Scan for the cell matching the given text and deliver its [X, Y] coordinate at center. 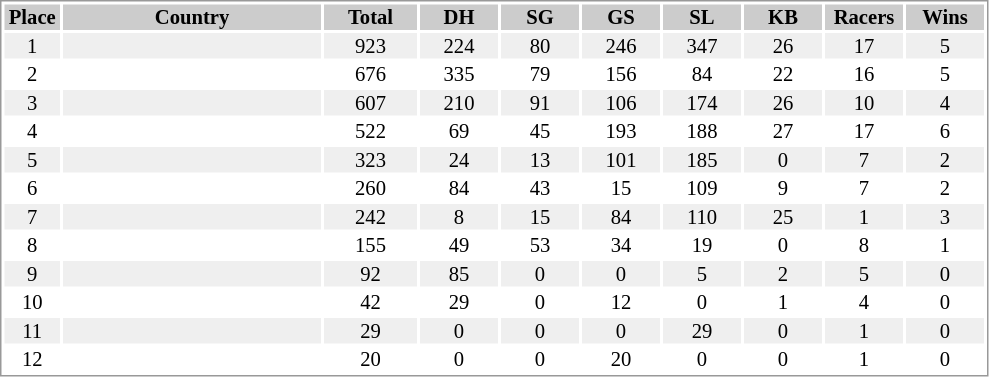
185 [702, 160]
16 [864, 75]
260 [370, 189]
24 [459, 160]
106 [621, 103]
210 [459, 103]
KB [783, 17]
85 [459, 274]
101 [621, 160]
Racers [864, 17]
335 [459, 75]
34 [621, 245]
522 [370, 131]
110 [702, 217]
242 [370, 217]
607 [370, 103]
42 [370, 303]
224 [459, 46]
25 [783, 217]
156 [621, 75]
109 [702, 189]
DH [459, 17]
174 [702, 103]
GS [621, 17]
Wins [945, 17]
11 [32, 331]
53 [540, 245]
193 [621, 131]
SG [540, 17]
323 [370, 160]
92 [370, 274]
80 [540, 46]
347 [702, 46]
19 [702, 245]
246 [621, 46]
13 [540, 160]
923 [370, 46]
91 [540, 103]
SL [702, 17]
49 [459, 245]
79 [540, 75]
45 [540, 131]
155 [370, 245]
676 [370, 75]
69 [459, 131]
43 [540, 189]
22 [783, 75]
188 [702, 131]
Country [192, 17]
Place [32, 17]
27 [783, 131]
Total [370, 17]
